Return (x, y) of the center of cell containing provided text 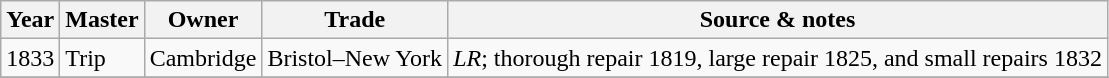
Source & notes (778, 20)
Bristol–New York (355, 58)
Master (102, 20)
Trade (355, 20)
Owner (203, 20)
1833 (30, 58)
Cambridge (203, 58)
LR; thorough repair 1819, large repair 1825, and small repairs 1832 (778, 58)
Trip (102, 58)
Year (30, 20)
